Return [x, y] of the center of cell containing provided text 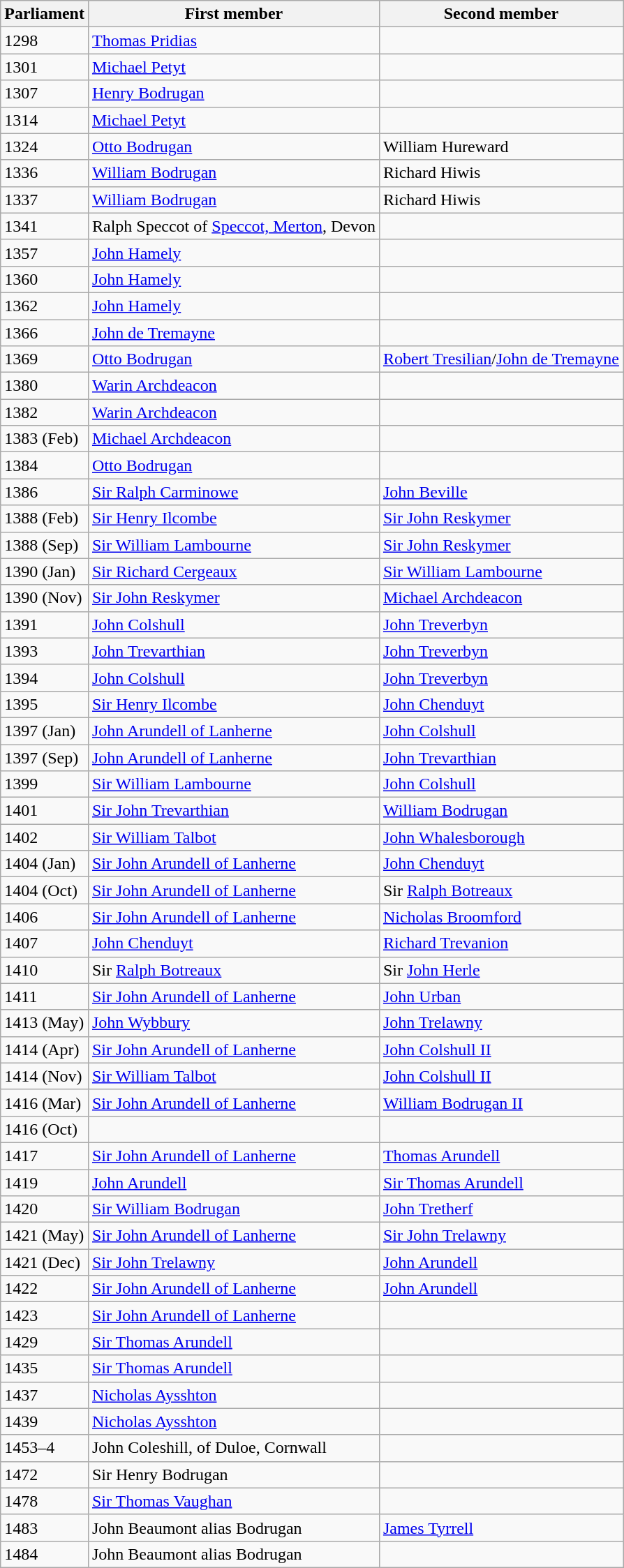
1314 [45, 120]
John Trelawny [501, 1023]
1382 [45, 412]
1435 [45, 1368]
1417 [45, 1156]
1390 (Nov) [45, 598]
1397 (Jan) [45, 731]
1414 (Apr) [45, 1050]
John Urban [501, 996]
1386 [45, 492]
Sir Thomas Vaughan [233, 1501]
Thomas Arundell [501, 1156]
1366 [45, 333]
1416 (Mar) [45, 1103]
1407 [45, 943]
1341 [45, 226]
John Wybbury [233, 1023]
1399 [45, 784]
First member [233, 14]
John Beville [501, 492]
1478 [45, 1501]
1394 [45, 678]
1421 (Dec) [45, 1262]
1404 (Jan) [45, 864]
1401 [45, 811]
1422 [45, 1289]
1483 [45, 1528]
1369 [45, 359]
1388 (Feb) [45, 518]
1324 [45, 147]
1393 [45, 651]
Parliament [45, 14]
Nicholas Broomford [501, 917]
1437 [45, 1395]
John Tretherf [501, 1209]
1388 (Sep) [45, 545]
John Coleshill, of Duloe, Cornwall [233, 1448]
Sir William Bodrugan [233, 1209]
1472 [45, 1474]
James Tyrrell [501, 1528]
Henry Bodrugan [233, 94]
1429 [45, 1342]
Sir John Trevarthian [233, 811]
1410 [45, 970]
1357 [45, 253]
1397 (Sep) [45, 757]
1484 [45, 1554]
1406 [45, 917]
1423 [45, 1315]
William Hureward [501, 147]
1402 [45, 837]
Robert Tresilian/John de Tremayne [501, 359]
John Whalesborough [501, 837]
1337 [45, 200]
1301 [45, 67]
1416 (Oct) [45, 1129]
1383 (Feb) [45, 439]
1439 [45, 1421]
William Bodrugan II [501, 1103]
Sir Richard Cergeaux [233, 572]
Thomas Pridias [233, 40]
Sir Ralph Carminowe [233, 492]
John de Tremayne [233, 333]
1420 [45, 1209]
1404 (Oct) [45, 890]
1360 [45, 279]
Second member [501, 14]
Sir Henry Bodrugan [233, 1474]
1419 [45, 1183]
1298 [45, 40]
Ralph Speccot of Speccot, Merton, Devon [233, 226]
1413 (May) [45, 1023]
1380 [45, 386]
1395 [45, 704]
1411 [45, 996]
1421 (May) [45, 1236]
1390 (Jan) [45, 572]
Richard Trevanion [501, 943]
1307 [45, 94]
1453–4 [45, 1448]
Sir John Herle [501, 970]
1362 [45, 306]
1336 [45, 173]
1384 [45, 465]
1414 (Nov) [45, 1076]
1391 [45, 625]
